Capture the cell that displays the provided text and extract its (X, Y) central coordinate. 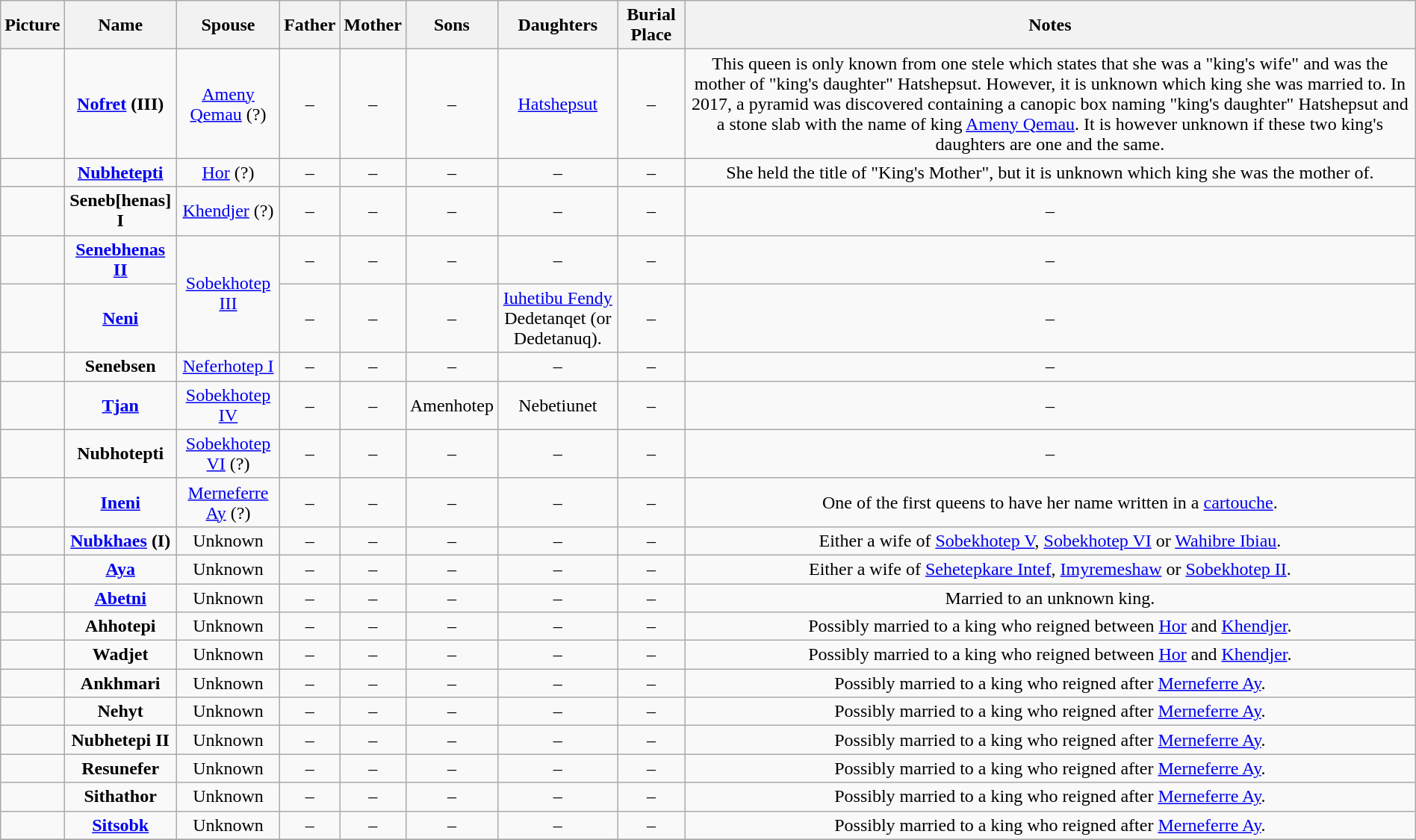
Tjan (120, 405)
Seneb[henas] I (120, 211)
She held the title of "King's Mother", but it is unknown which king she was the mother of. (1050, 172)
Either a wife of Sobekhotep V, Sobekhotep VI or Wahibre Ibiau. (1050, 541)
Nofret (III) (120, 104)
Neni (120, 318)
Sitsobk (120, 825)
Burial Place (651, 25)
Senebsen (120, 367)
Khendjer (?) (228, 211)
Mother (373, 25)
Nubhotepti (120, 454)
Hor (?) (228, 172)
Resunefer (120, 768)
Picture (33, 25)
Iuhetibu FendyDedetanqet (or Dedetanuq). (557, 318)
Aya (120, 569)
Hatshepsut (557, 104)
Nubkhaes (I) (120, 541)
One of the first queens to have her name written in a cartouche. (1050, 502)
Sithathor (120, 797)
Ineni (120, 502)
Nehyt (120, 712)
Spouse (228, 25)
Amenhotep (451, 405)
Nebetiunet (557, 405)
Neferhotep I (228, 367)
Sobekhotep IV (228, 405)
Sobekhotep III (228, 294)
Ankhmari (120, 683)
Father (310, 25)
Sons (451, 25)
Nubhetepti (120, 172)
Ahhotepi (120, 626)
Name (120, 25)
Merneferre Ay (?) (228, 502)
Nubhetepi II (120, 740)
Abetni (120, 598)
Notes (1050, 25)
Daughters (557, 25)
Wadjet (120, 655)
Married to an unknown king. (1050, 598)
Ameny Qemau (?) (228, 104)
Either a wife of Sehetepkare Intef, Imyremeshaw or Sobekhotep II. (1050, 569)
Senebhenas II (120, 260)
Sobekhotep VI (?) (228, 454)
